From the cell containing the given text, extract its center point as (x, y) coordinate. 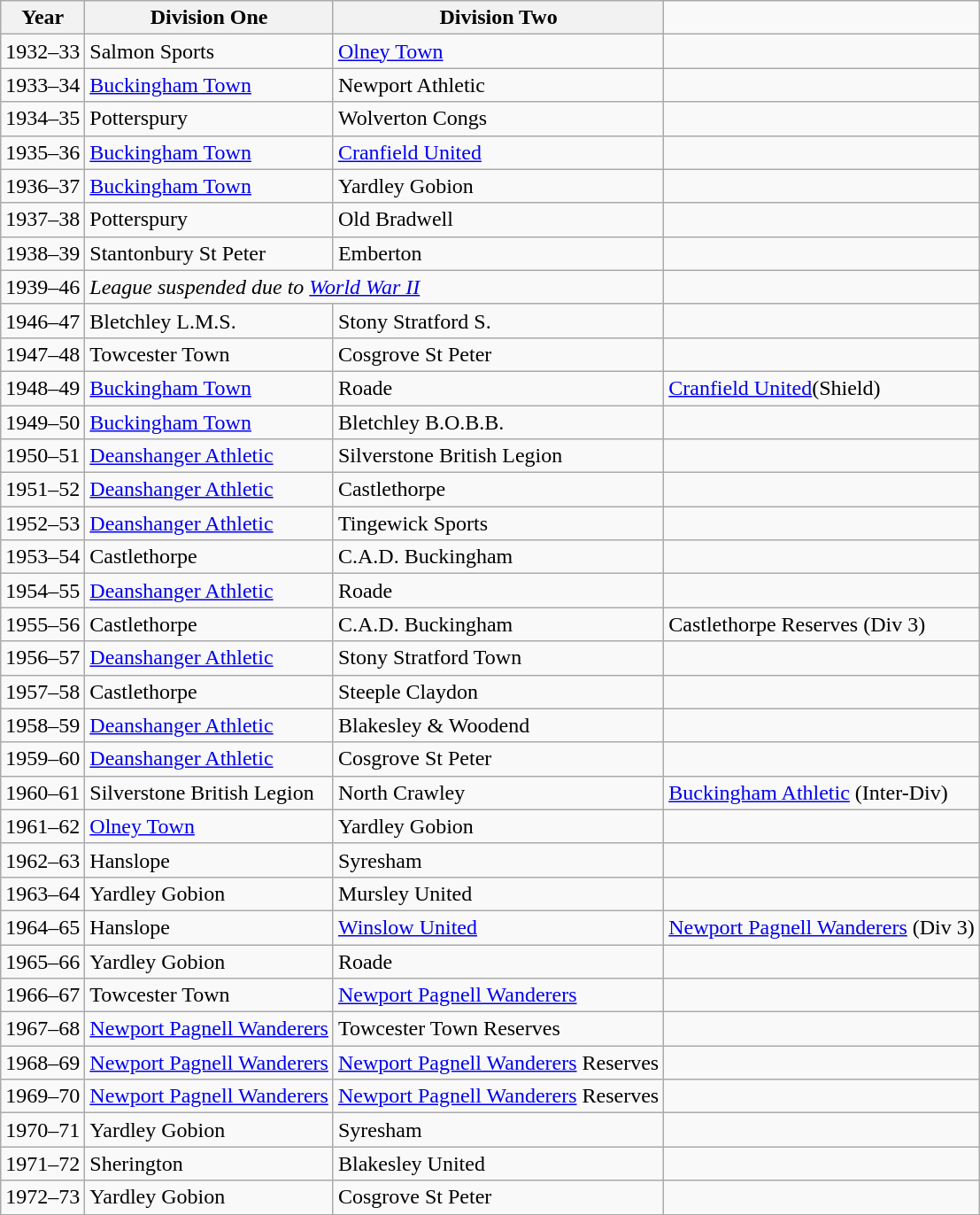
Towcester Town Reserves (498, 1029)
1972–73 (42, 1197)
Bletchley L.M.S. (209, 321)
Year (42, 18)
1952–53 (42, 523)
1965–66 (42, 961)
1949–50 (42, 422)
Tingewick Sports (498, 523)
1951–52 (42, 490)
1933–34 (42, 85)
1932–33 (42, 51)
League suspended due to World War II (374, 287)
1953–54 (42, 557)
1936–37 (42, 186)
Old Bradwell (498, 220)
1959–60 (42, 759)
1937–38 (42, 220)
1956–57 (42, 658)
Sherington (209, 1164)
1948–49 (42, 388)
1938–39 (42, 253)
1939–46 (42, 287)
1957–58 (42, 692)
Steeple Claydon (498, 692)
1966–67 (42, 995)
1960–61 (42, 793)
1963–64 (42, 894)
Cranfield United (498, 152)
Castlethorpe Reserves (Div 3) (822, 624)
1947–48 (42, 354)
Buckingham Athletic (Inter-Div) (822, 793)
Mursley United (498, 894)
1958–59 (42, 725)
Division Two (498, 18)
1964–65 (42, 927)
1935–36 (42, 152)
Stony Stratford Town (498, 658)
North Crawley (498, 793)
Blakesley United (498, 1164)
1970–71 (42, 1130)
Emberton (498, 253)
Winslow United (498, 927)
Division One (209, 18)
Stantonbury St Peter (209, 253)
1950–51 (42, 456)
Wolverton Congs (498, 119)
1967–68 (42, 1029)
1962–63 (42, 860)
Blakesley & Woodend (498, 725)
1971–72 (42, 1164)
1946–47 (42, 321)
1961–62 (42, 826)
Newport Athletic (498, 85)
1955–56 (42, 624)
Newport Pagnell Wanderers (Div 3) (822, 927)
1934–35 (42, 119)
1968–69 (42, 1063)
Stony Stratford S. (498, 321)
Cranfield United(Shield) (822, 388)
1954–55 (42, 591)
Bletchley B.O.B.B. (498, 422)
1969–70 (42, 1096)
Salmon Sports (209, 51)
